Output the [X, Y] coordinate of the center of the cell containing the given text.  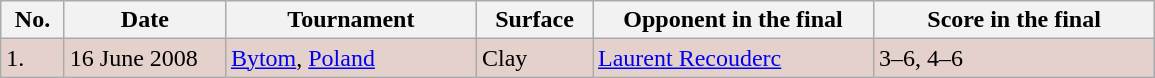
Bytom, Poland [350, 58]
Opponent in the final [732, 20]
No. [33, 20]
Score in the final [1014, 20]
1. [33, 58]
Tournament [350, 20]
Date [144, 20]
Clay [534, 58]
16 June 2008 [144, 58]
3–6, 4–6 [1014, 58]
Surface [534, 20]
Laurent Recouderc [732, 58]
